Find where the given text appears and provide that cell's center as (X, Y) coordinate. 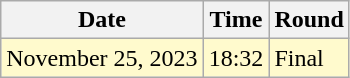
Date (102, 20)
Time (236, 20)
18:32 (236, 58)
November 25, 2023 (102, 58)
Final (309, 58)
Round (309, 20)
